Capture the cell that displays the provided text and extract its (x, y) central coordinate. 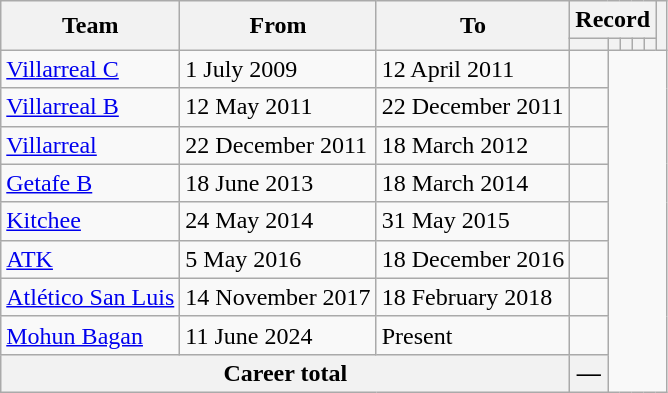
Villarreal B (90, 107)
Team (90, 26)
Villarreal C (90, 69)
Record (613, 20)
12 April 2011 (473, 69)
To (473, 26)
Mohun Bagan (90, 335)
Villarreal (90, 145)
Kitchee (90, 221)
Atlético San Luis (90, 297)
14 November 2017 (278, 297)
18 December 2016 (473, 259)
12 May 2011 (278, 107)
18 March 2014 (473, 183)
24 May 2014 (278, 221)
ATK (90, 259)
Getafe B (90, 183)
18 June 2013 (278, 183)
Career total (286, 373)
18 March 2012 (473, 145)
5 May 2016 (278, 259)
Present (473, 335)
31 May 2015 (473, 221)
From (278, 26)
11 June 2024 (278, 335)
— (589, 373)
1 July 2009 (278, 69)
18 February 2018 (473, 297)
